Detect which cell encompasses the target text, then output its [X, Y] center coordinate. 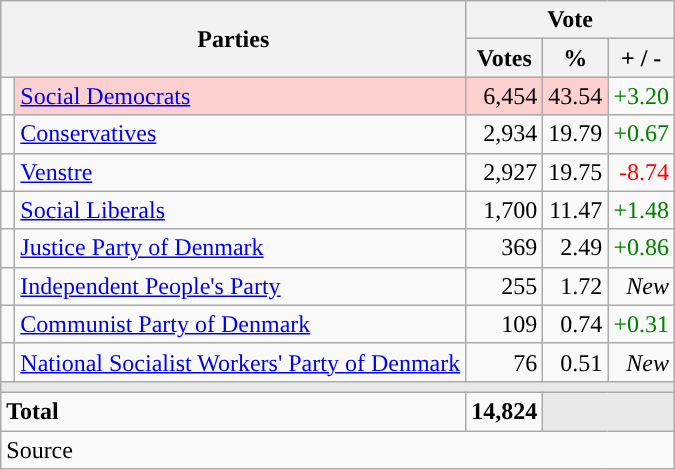
Communist Party of Denmark [240, 324]
0.74 [576, 324]
+1.48 [642, 210]
11.47 [576, 210]
Parties [234, 39]
Votes [504, 58]
+0.86 [642, 248]
+3.20 [642, 96]
19.79 [576, 134]
369 [504, 248]
1,700 [504, 210]
255 [504, 286]
76 [504, 362]
+0.67 [642, 134]
Social Liberals [240, 210]
1.72 [576, 286]
Independent People's Party [240, 286]
43.54 [576, 96]
14,824 [504, 411]
109 [504, 324]
Total [234, 411]
0.51 [576, 362]
2.49 [576, 248]
Venstre [240, 172]
2,934 [504, 134]
-8.74 [642, 172]
Vote [570, 20]
+0.31 [642, 324]
6,454 [504, 96]
+ / - [642, 58]
Social Democrats [240, 96]
Source [338, 449]
19.75 [576, 172]
Conservatives [240, 134]
% [576, 58]
National Socialist Workers' Party of Denmark [240, 362]
Justice Party of Denmark [240, 248]
2,927 [504, 172]
